Identify which cell holds the provided text, then report its (x, y) central coordinate. 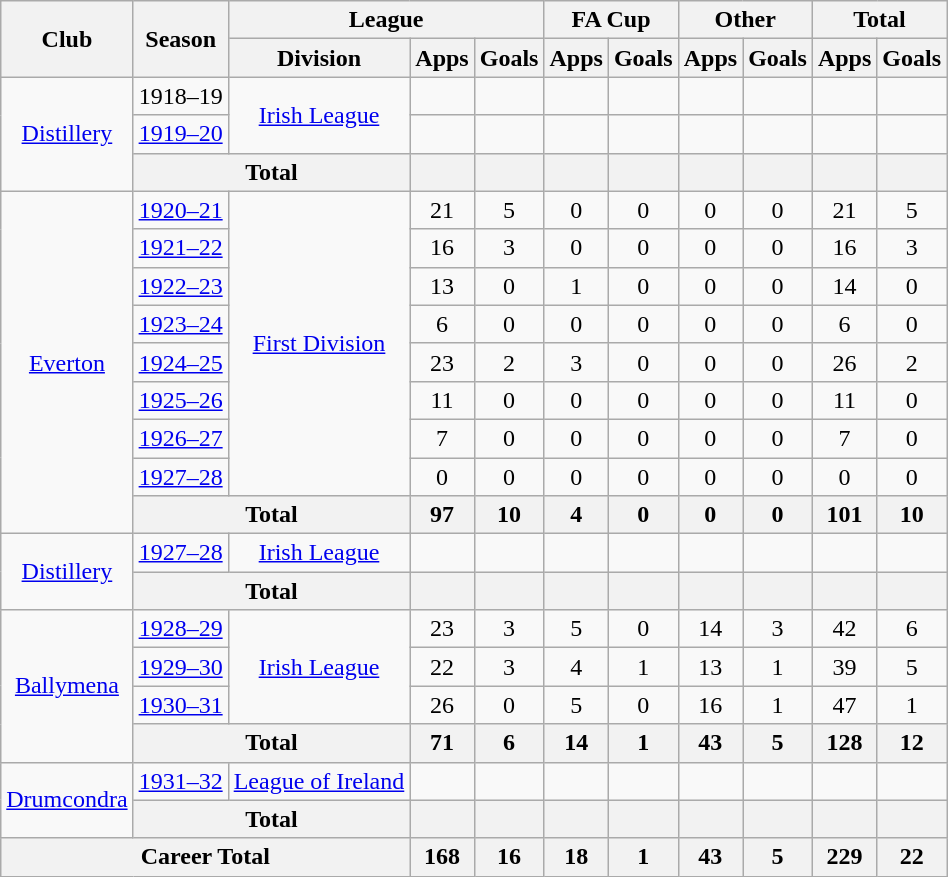
First Division (319, 343)
1922–23 (180, 286)
12 (912, 743)
101 (844, 515)
1919–20 (180, 134)
FA Cup (611, 20)
1920–21 (180, 210)
Season (180, 39)
18 (576, 857)
1929–30 (180, 667)
Drumcondra (67, 800)
1923–24 (180, 324)
128 (844, 743)
League (386, 20)
League of Ireland (319, 781)
Other (745, 20)
229 (844, 857)
39 (844, 667)
1921–22 (180, 248)
168 (442, 857)
1924–25 (180, 362)
47 (844, 705)
1926–27 (180, 438)
1925–26 (180, 400)
42 (844, 629)
Club (67, 39)
Division (319, 58)
1931–32 (180, 781)
71 (442, 743)
Ballymena (67, 686)
Everton (67, 362)
1928–29 (180, 629)
1918–19 (180, 96)
Career Total (206, 857)
97 (442, 515)
1930–31 (180, 705)
